Capture the cell that displays the provided text and extract its (X, Y) central coordinate. 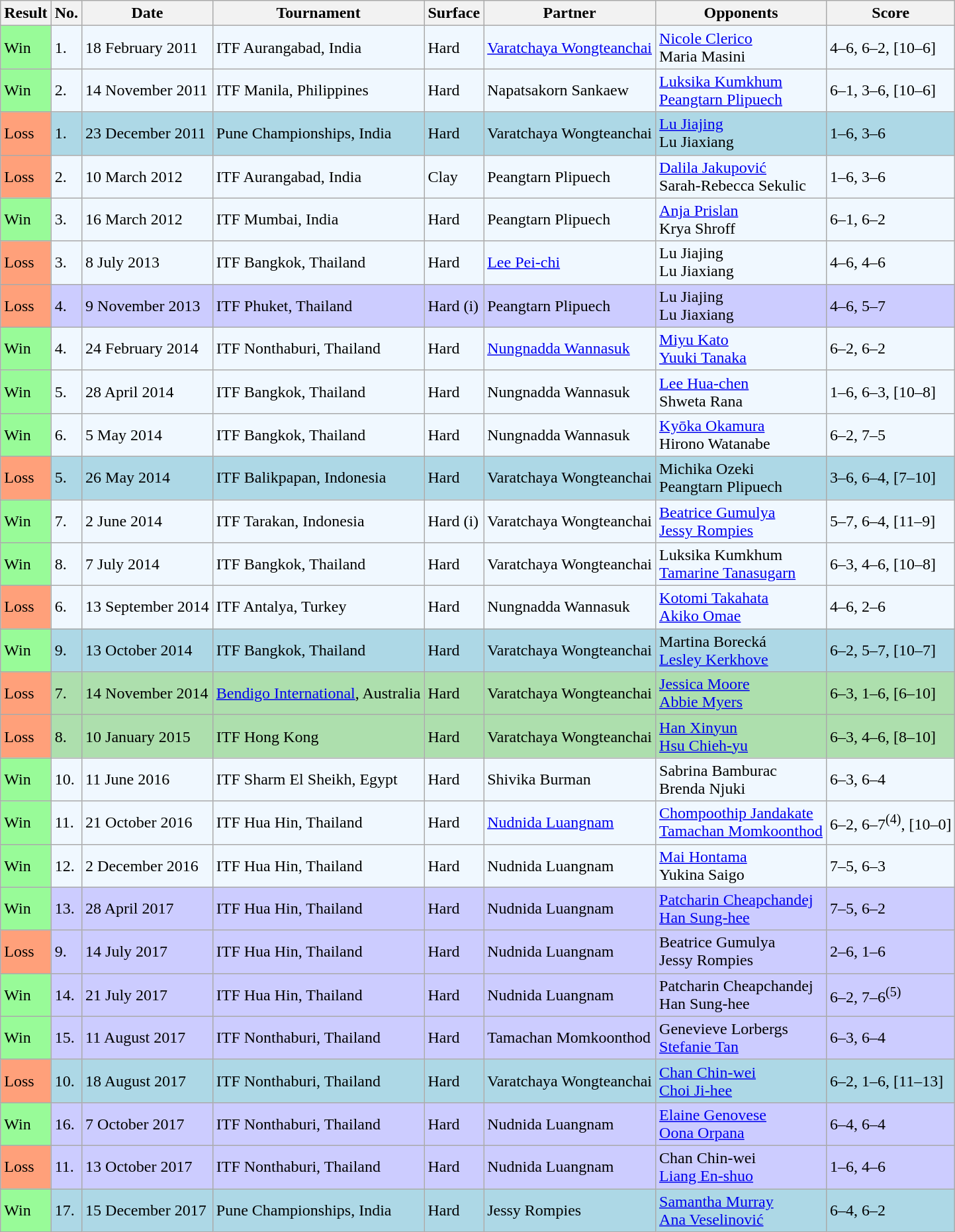
6–2, 5–7, [10–7] (891, 650)
Kotomi Takahata Akiko Omae (741, 608)
Martina Borecká Lesley Kerkhove (741, 650)
11 August 2017 (148, 1038)
10 January 2015 (148, 736)
16 March 2012 (148, 220)
14 November 2011 (148, 90)
17. (66, 1210)
Shivika Burman (570, 780)
4–6, 4–6 (891, 262)
18 February 2011 (148, 48)
2 December 2016 (148, 866)
28 April 2014 (148, 392)
6–3, 4–6, [10–8] (891, 564)
24 February 2014 (148, 348)
Partner (570, 13)
13 October 2017 (148, 1166)
Lee Pei-chi (570, 262)
14 July 2017 (148, 952)
15 December 2017 (148, 1210)
Mai Hontama Yukina Saigo (741, 866)
No. (66, 13)
Jessica Moore Abbie Myers (741, 694)
28 April 2017 (148, 908)
13 October 2014 (148, 650)
6–2, 7–6(5) (891, 994)
6–4, 6–2 (891, 1210)
Luksika Kumkhum Tamarine Tanasugarn (741, 564)
7–5, 6–3 (891, 866)
Chompoothip Jandakate Tamachan Momkoonthod (741, 822)
Sabrina Bamburac Brenda Njuki (741, 780)
Chan Chin-wei Liang En-shuo (741, 1166)
7 July 2014 (148, 564)
6–2, 6–2 (891, 348)
18 August 2017 (148, 1080)
4–6, 6–2, [10–6] (891, 48)
11 June 2016 (148, 780)
23 December 2011 (148, 134)
Bendigo International, Australia (318, 694)
Miyu Kato Yuuki Tanaka (741, 348)
ITF Hong Kong (318, 736)
Napatsakorn Sankaew (570, 90)
Lee Hua-chen Shweta Rana (741, 392)
14 November 2014 (148, 694)
Surface (454, 13)
14. (66, 994)
ITF Phuket, Thailand (318, 306)
Michika Ozeki Peangtarn Plipuech (741, 478)
Tamachan Momkoonthod (570, 1038)
16. (66, 1124)
2 June 2014 (148, 520)
6–3, 1–6, [6–10] (891, 694)
Luksika Kumkhum Peangtarn Plipuech (741, 90)
6–2, 1–6, [11–13] (891, 1080)
6–2, 7–5 (891, 434)
13 September 2014 (148, 608)
Samantha Murray Ana Veselinović (741, 1210)
4–6, 2–6 (891, 608)
5–7, 6–4, [11–9] (891, 520)
6–3, 4–6, [8–10] (891, 736)
3–6, 6–4, [7–10] (891, 478)
7 October 2017 (148, 1124)
Nicole Clerico Maria Masini (741, 48)
ITF Tarakan, Indonesia (318, 520)
4–6, 5–7 (891, 306)
12. (66, 866)
Opponents (741, 13)
Date (148, 13)
21 July 2017 (148, 994)
26 May 2014 (148, 478)
1–6, 4–6 (891, 1166)
5 May 2014 (148, 434)
6–1, 3–6, [10–6] (891, 90)
6–4, 6–4 (891, 1124)
Score (891, 13)
9 November 2013 (148, 306)
6–2, 6–7(4), [10–0] (891, 822)
13. (66, 908)
ITF Antalya, Turkey (318, 608)
Dalila Jakupović Sarah-Rebecca Sekulic (741, 176)
ITF Balikpapan, Indonesia (318, 478)
ITF Mumbai, India (318, 220)
2–6, 1–6 (891, 952)
10 March 2012 (148, 176)
Anja Prislan Krya Shroff (741, 220)
Han Xinyun Hsu Chieh-yu (741, 736)
Elaine Genovese Oona Orpana (741, 1124)
Genevieve Lorbergs Stefanie Tan (741, 1038)
Tournament (318, 13)
ITF Sharm El Sheikh, Egypt (318, 780)
8 July 2013 (148, 262)
Clay (454, 176)
1–6, 6–3, [10–8] (891, 392)
7–5, 6–2 (891, 908)
21 October 2016 (148, 822)
Jessy Rompies (570, 1210)
Kyōka Okamura Hirono Watanabe (741, 434)
15. (66, 1038)
6–1, 6–2 (891, 220)
ITF Manila, Philippines (318, 90)
Chan Chin-wei Choi Ji-hee (741, 1080)
Result (26, 13)
